Find where the given text appears and provide that cell's center as (X, Y) coordinate. 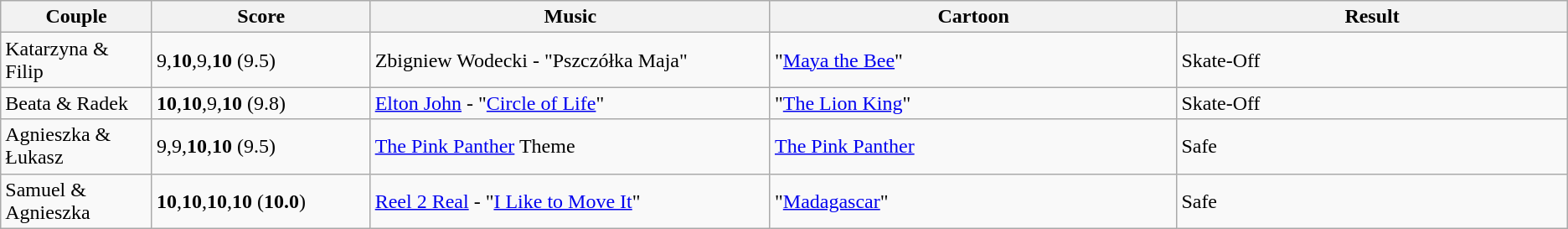
Agnieszka & Łukasz (77, 146)
Reel 2 Real - "I Like to Move It" (570, 201)
9,10,9,10 (9.5) (261, 60)
Cartoon (973, 17)
Music (570, 17)
Couple (77, 17)
"The Lion King" (973, 103)
Zbigniew Wodecki - "Pszczółka Maja" (570, 60)
10,10,10,10 (10.0) (261, 201)
Samuel & Agnieszka (77, 201)
The Pink Panther Theme (570, 146)
Elton John - "Circle of Life" (570, 103)
10,10,9,10 (9.8) (261, 103)
The Pink Panther (973, 146)
Katarzyna & Filip (77, 60)
"Maya the Bee" (973, 60)
"Madagascar" (973, 201)
Score (261, 17)
Beata & Radek (77, 103)
Result (1372, 17)
9,9,10,10 (9.5) (261, 146)
